Find where the given text appears and provide that cell's center as (X, Y) coordinate. 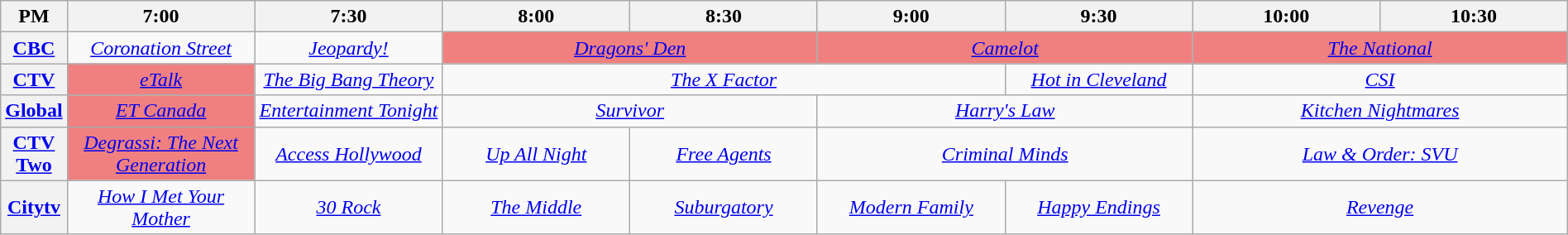
Global (34, 111)
Up All Night (536, 154)
CTV (34, 79)
9:30 (1098, 17)
Law & Order: SVU (1379, 154)
Camelot (1004, 48)
30 Rock (349, 207)
eTalk (160, 79)
7:00 (160, 17)
Suburgatory (724, 207)
The National (1379, 48)
8:30 (724, 17)
PM (34, 17)
10:30 (1474, 17)
ET Canada (160, 111)
Jeopardy! (349, 48)
Hot in Cleveland (1098, 79)
Degrassi: The Next Generation (160, 154)
CSI (1379, 79)
Harry's Law (1004, 111)
How I Met Your Mother (160, 207)
Citytv (34, 207)
The X Factor (724, 79)
Modern Family (911, 207)
Criminal Minds (1004, 154)
9:00 (911, 17)
Access Hollywood (349, 154)
7:30 (349, 17)
Revenge (1379, 207)
Coronation Street (160, 48)
The Big Bang Theory (349, 79)
CBC (34, 48)
Kitchen Nightmares (1379, 111)
Dragons' Den (630, 48)
8:00 (536, 17)
CTV Two (34, 154)
Entertainment Tonight (349, 111)
The Middle (536, 207)
Happy Endings (1098, 207)
Free Agents (724, 154)
Survivor (630, 111)
10:00 (1287, 17)
